Locate the cell with the specified text and output its (x, y) center coordinate. 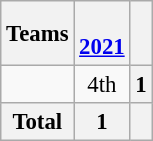
2021 (102, 34)
4th (102, 85)
Teams (38, 34)
Total (38, 122)
